Determine the [x, y] coordinate at the center of the cell enclosing the given text.  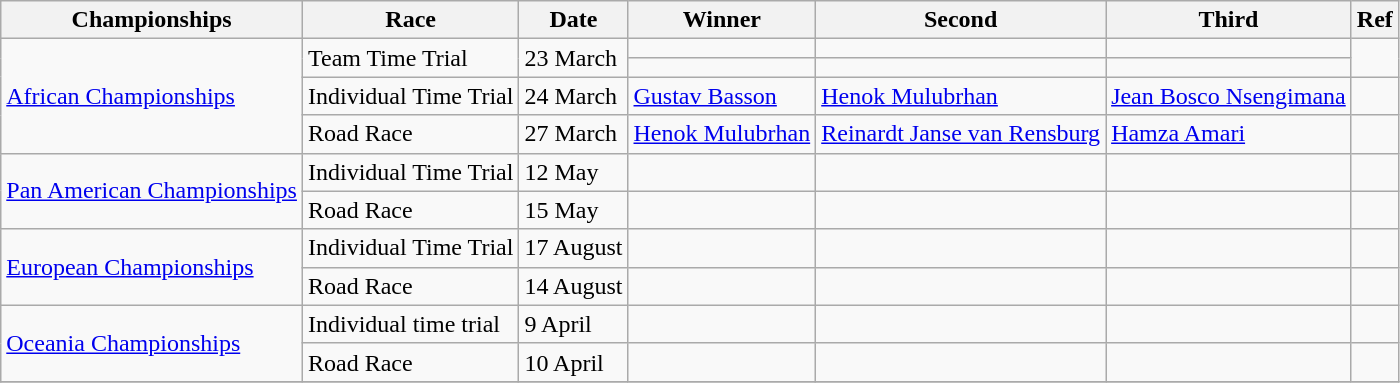
17 August [574, 248]
Jean Bosco Nsengimana [1229, 96]
European Championships [152, 267]
Hamza Amari [1229, 134]
Race [410, 20]
Individual time trial [410, 324]
Championships [152, 20]
African Championships [152, 96]
Team Time Trial [410, 58]
Oceania Championships [152, 343]
Pan American Championships [152, 191]
24 March [574, 96]
Date [574, 20]
Ref [1374, 20]
23 March [574, 58]
27 March [574, 134]
10 April [574, 362]
Third [1229, 20]
Second [961, 20]
Gustav Basson [722, 96]
15 May [574, 210]
Reinardt Janse van Rensburg [961, 134]
9 April [574, 324]
14 August [574, 286]
Winner [722, 20]
12 May [574, 172]
